Provide the [X, Y] coordinate of the cell's center where the given text is located.  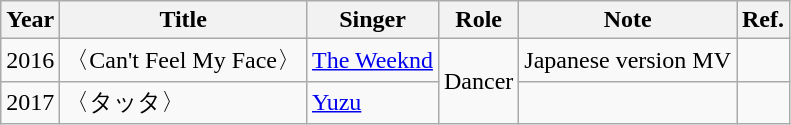
Ref. [762, 20]
2017 [30, 102]
The Weeknd [372, 60]
2016 [30, 60]
Dancer [478, 82]
〈タッタ〉 [184, 102]
Note [628, 20]
Title [184, 20]
Yuzu [372, 102]
〈Can't Feel My Face〉 [184, 60]
Japanese version MV [628, 60]
Role [478, 20]
Singer [372, 20]
Year [30, 20]
